Locate the cell with the specified text and output its (X, Y) center coordinate. 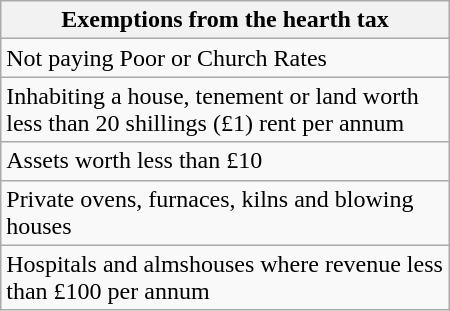
Private ovens, furnaces, kilns and blowing houses (225, 212)
Hospitals and almshouses where revenue less than £100 per annum (225, 278)
Not paying Poor or Church Rates (225, 58)
Inhabiting a house, tenement or land worth less than 20 shillings (£1) rent per annum (225, 110)
Exemptions from the hearth tax (225, 20)
Assets worth less than £10 (225, 161)
